Return (X, Y) of the center of cell containing provided text 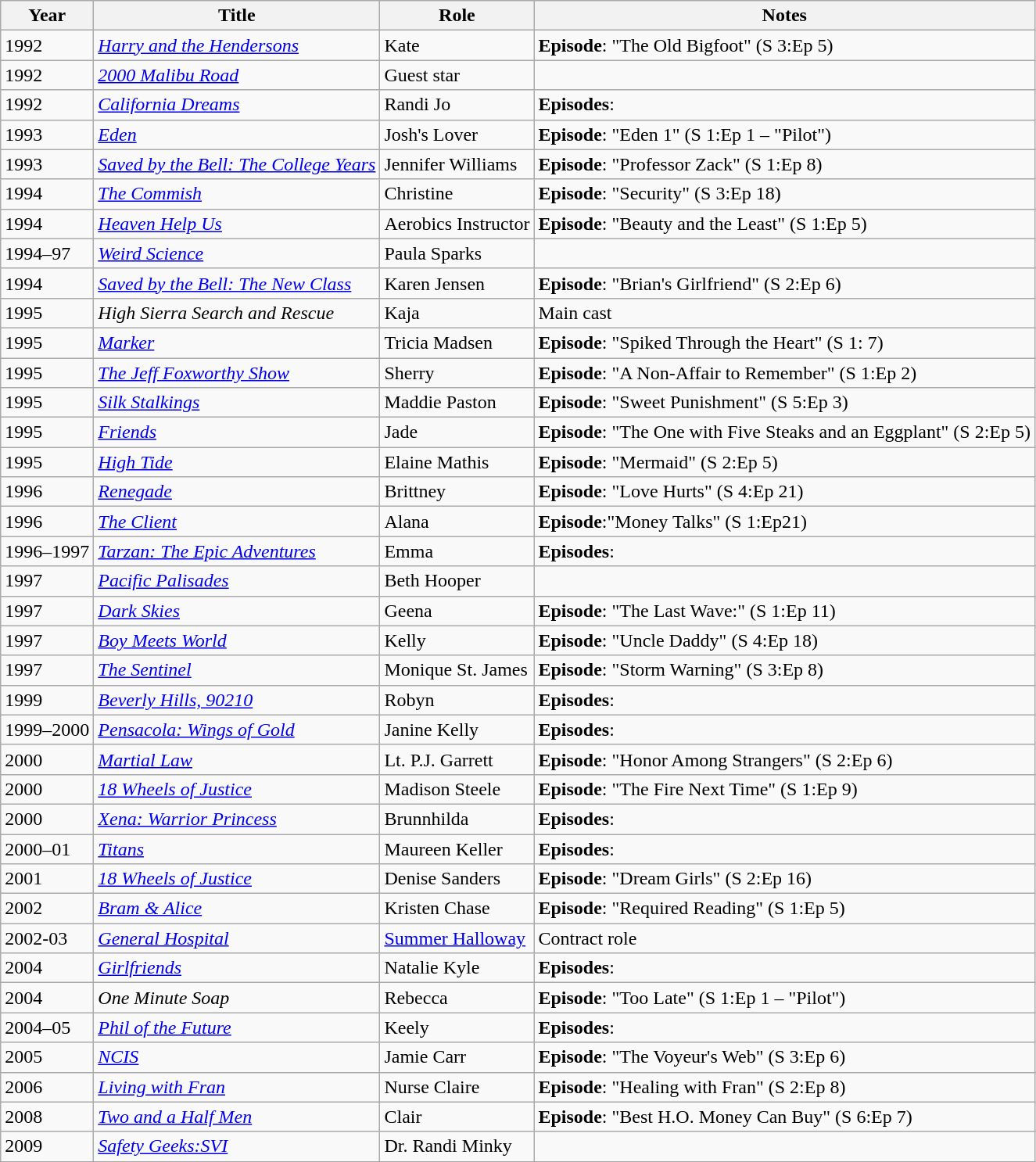
Episode: "Dream Girls" (S 2:Ep 16) (785, 879)
Lt. P.J. Garrett (457, 759)
Karen Jensen (457, 283)
Episode: "The One with Five Steaks and an Eggplant" (S 2:Ep 5) (785, 432)
Jennifer Williams (457, 164)
Saved by the Bell: The New Class (237, 283)
Beth Hooper (457, 581)
Episode: "Healing with Fran" (S 2:Ep 8) (785, 1087)
Clair (457, 1117)
Title (237, 16)
Aerobics Instructor (457, 224)
The Client (237, 522)
2009 (47, 1146)
Episode: "Sweet Punishment" (S 5:Ep 3) (785, 403)
Maddie Paston (457, 403)
High Sierra Search and Rescue (237, 313)
Kristen Chase (457, 909)
2006 (47, 1087)
2000 Malibu Road (237, 75)
General Hospital (237, 938)
Pacific Palisades (237, 581)
Saved by the Bell: The College Years (237, 164)
The Sentinel (237, 670)
Episode: "Required Reading" (S 1:Ep 5) (785, 909)
California Dreams (237, 105)
Dr. Randi Minky (457, 1146)
Episode: "The Voyeur's Web" (S 3:Ep 6) (785, 1057)
Pensacola: Wings of Gold (237, 730)
Tricia Madsen (457, 343)
Episode: "Love Hurts" (S 4:Ep 21) (785, 492)
2000–01 (47, 848)
Martial Law (237, 759)
Beverly Hills, 90210 (237, 700)
Episode: "Brian's Girlfriend" (S 2:Ep 6) (785, 283)
Jade (457, 432)
Notes (785, 16)
1996–1997 (47, 551)
Janine Kelly (457, 730)
Kaja (457, 313)
Titans (237, 848)
Brittney (457, 492)
Episode: "Best H.O. Money Can Buy" (S 6:Ep 7) (785, 1117)
Harry and the Hendersons (237, 45)
Two and a Half Men (237, 1117)
Jamie Carr (457, 1057)
Episode: "Security" (S 3:Ep 18) (785, 194)
2002-03 (47, 938)
Guest star (457, 75)
Silk Stalkings (237, 403)
Episode: "Beauty and the Least" (S 1:Ep 5) (785, 224)
The Commish (237, 194)
Nurse Claire (457, 1087)
Monique St. James (457, 670)
Living with Fran (237, 1087)
Renegade (237, 492)
Episode: "A Non-Affair to Remember" (S 1:Ep 2) (785, 373)
2005 (47, 1057)
High Tide (237, 462)
Main cast (785, 313)
Episode: "Mermaid" (S 2:Ep 5) (785, 462)
Role (457, 16)
Christine (457, 194)
Episode: "Spiked Through the Heart" (S 1: 7) (785, 343)
Episode: "Professor Zack" (S 1:Ep 8) (785, 164)
2002 (47, 909)
Marker (237, 343)
Sherry (457, 373)
2008 (47, 1117)
Madison Steele (457, 789)
Episode: "The Old Bigfoot" (S 3:Ep 5) (785, 45)
1994–97 (47, 253)
Kate (457, 45)
Eden (237, 134)
Heaven Help Us (237, 224)
Episode: "The Last Wave:" (S 1:Ep 11) (785, 611)
Episode: "Too Late" (S 1:Ep 1 – "Pilot") (785, 998)
Elaine Mathis (457, 462)
Episode: "Honor Among Strangers" (S 2:Ep 6) (785, 759)
Keely (457, 1028)
Dark Skies (237, 611)
1999 (47, 700)
Tarzan: The Epic Adventures (237, 551)
Denise Sanders (457, 879)
Weird Science (237, 253)
Maureen Keller (457, 848)
Episode: "Eden 1" (S 1:Ep 1 – "Pilot") (785, 134)
Episode:"Money Talks" (S 1:Ep21) (785, 522)
Episode: "Storm Warning" (S 3:Ep 8) (785, 670)
Josh's Lover (457, 134)
1999–2000 (47, 730)
The Jeff Foxworthy Show (237, 373)
Geena (457, 611)
Contract role (785, 938)
Friends (237, 432)
Robyn (457, 700)
Rebecca (457, 998)
Randi Jo (457, 105)
Natalie Kyle (457, 968)
Episode: "The Fire Next Time" (S 1:Ep 9) (785, 789)
Bram & Alice (237, 909)
Kelly (457, 640)
Year (47, 16)
Alana (457, 522)
Brunnhilda (457, 819)
Paula Sparks (457, 253)
2001 (47, 879)
Episode: "Uncle Daddy" (S 4:Ep 18) (785, 640)
Emma (457, 551)
Boy Meets World (237, 640)
Xena: Warrior Princess (237, 819)
One Minute Soap (237, 998)
Summer Halloway (457, 938)
Phil of the Future (237, 1028)
NCIS (237, 1057)
Girlfriends (237, 968)
2004–05 (47, 1028)
Safety Geeks:SVI (237, 1146)
